Detect which cell encompasses the target text, then output its [x, y] center coordinate. 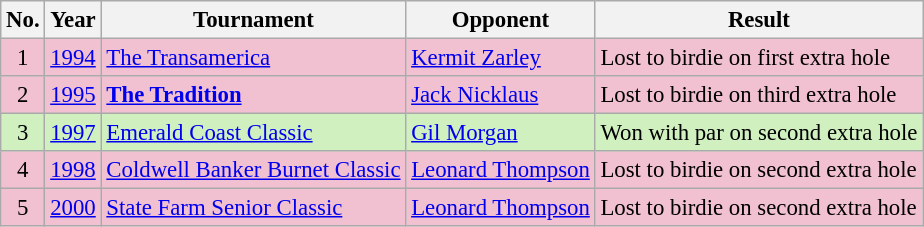
Opponent [500, 20]
Lost to birdie on third extra hole [759, 95]
Tournament [254, 20]
Result [759, 20]
Lost to birdie on first extra hole [759, 58]
Jack Nicklaus [500, 95]
Coldwell Banker Burnet Classic [254, 170]
The Tradition [254, 95]
2000 [73, 208]
5 [23, 208]
No. [23, 20]
Emerald Coast Classic [254, 133]
2 [23, 95]
The Transamerica [254, 58]
4 [23, 170]
1 [23, 58]
Gil Morgan [500, 133]
1994 [73, 58]
1997 [73, 133]
3 [23, 133]
State Farm Senior Classic [254, 208]
1998 [73, 170]
Year [73, 20]
Kermit Zarley [500, 58]
1995 [73, 95]
Won with par on second extra hole [759, 133]
